Determine the (X, Y) coordinate at the center of the cell enclosing the given text.  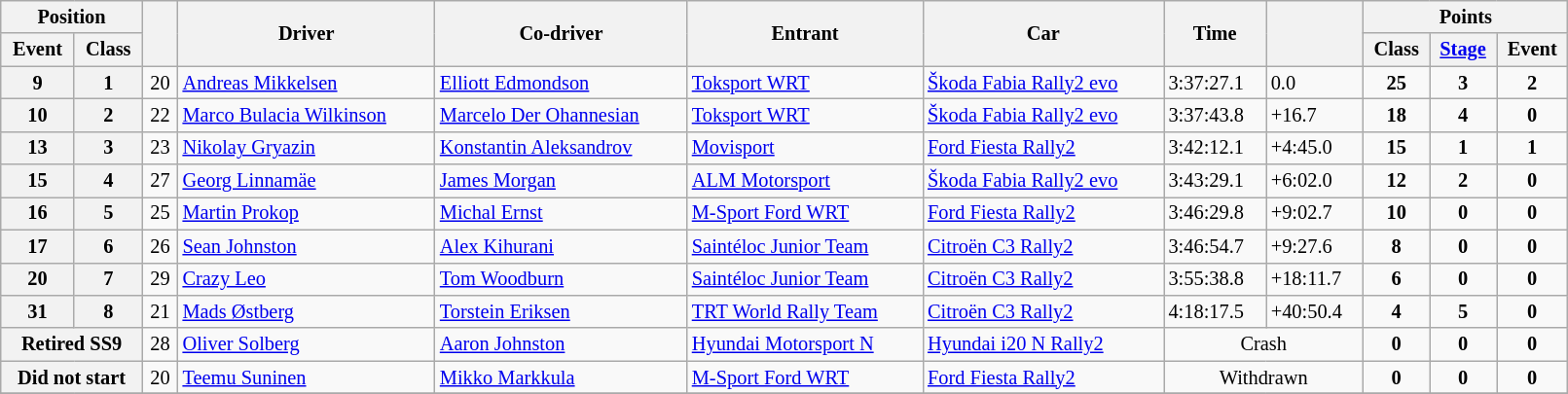
3:37:27.1 (1215, 83)
Konstantin Aleksandrov (561, 148)
28 (160, 344)
Time (1215, 33)
TRT World Rally Team (805, 311)
4:18:17.5 (1215, 311)
Withdrawn (1263, 377)
Car (1043, 33)
0.0 (1315, 83)
23 (160, 148)
Marco Bulacia Wilkinson (307, 115)
3:55:38.8 (1215, 279)
Mikko Markkula (561, 377)
Martin Prokop (307, 213)
+6:02.0 (1315, 181)
29 (160, 279)
ALM Motorsport (805, 181)
Aaron Johnston (561, 344)
16 (38, 213)
Crazy Leo (307, 279)
27 (160, 181)
Georg Linnamäe (307, 181)
7 (108, 279)
17 (38, 246)
26 (160, 246)
Hyundai i20 N Rally2 (1043, 344)
Retired SS9 (72, 344)
Andreas Mikkelsen (307, 83)
Driver (307, 33)
Elliott Edmondson (561, 83)
13 (38, 148)
22 (160, 115)
Sean Johnston (307, 246)
Points (1466, 17)
+18:11.7 (1315, 279)
James Morgan (561, 181)
Marcelo Der Ohannesian (561, 115)
Crash (1263, 344)
Teemu Suninen (307, 377)
31 (38, 311)
Alex Kihurani (561, 246)
Oliver Solberg (307, 344)
+16.7 (1315, 115)
Position (72, 17)
9 (38, 83)
Co-driver (561, 33)
+4:45.0 (1315, 148)
Entrant (805, 33)
Did not start (72, 377)
Nikolay Gryazin (307, 148)
Movisport (805, 148)
3:37:43.8 (1215, 115)
3:46:29.8 (1215, 213)
+40:50.4 (1315, 311)
Mads Østberg (307, 311)
3:46:54.7 (1215, 246)
12 (1397, 181)
18 (1397, 115)
Torstein Eriksen (561, 311)
Michal Ernst (561, 213)
3:42:12.1 (1215, 148)
21 (160, 311)
Hyundai Motorsport N (805, 344)
+9:02.7 (1315, 213)
+9:27.6 (1315, 246)
Tom Woodburn (561, 279)
3:43:29.1 (1215, 181)
Stage (1464, 50)
